Provide the (x, y) coordinate of the cell's center where the given text is located.  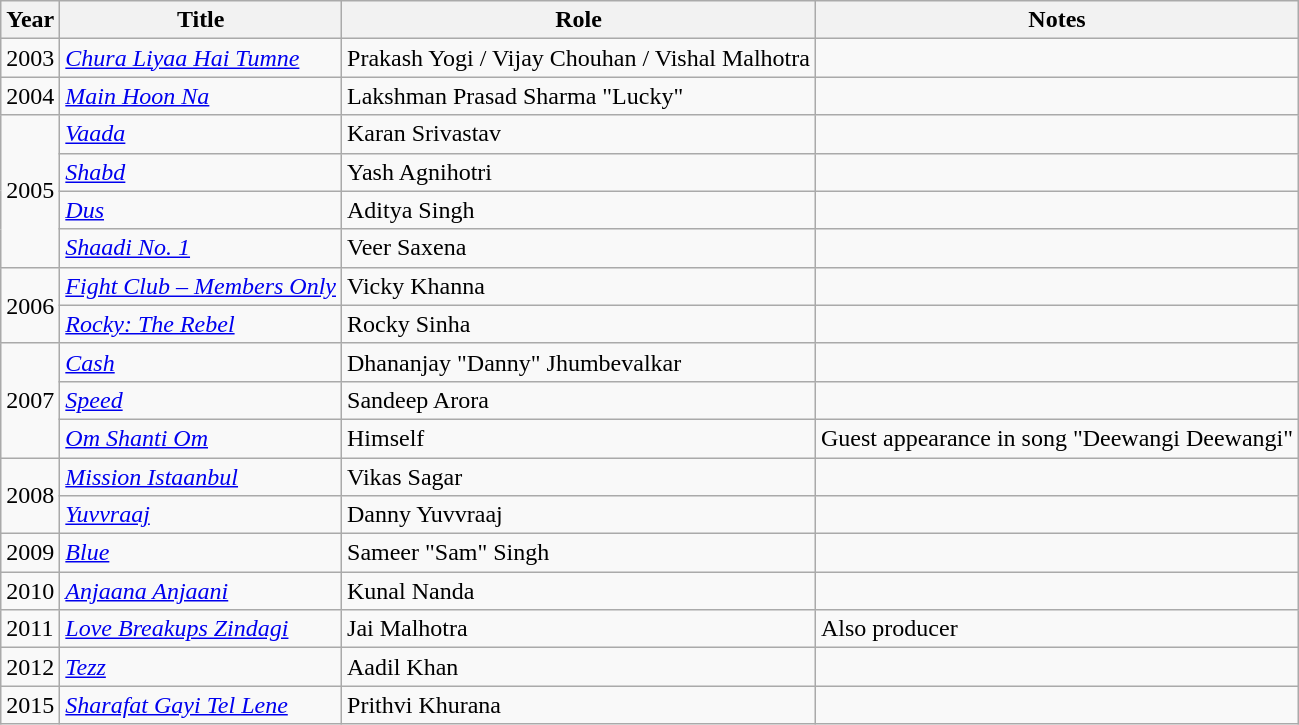
2005 (30, 191)
2010 (30, 591)
Aadil Khan (579, 667)
Veer Saxena (579, 248)
2015 (30, 705)
Fight Club – Members Only (201, 286)
Om Shanti Om (201, 438)
2006 (30, 305)
Vikas Sagar (579, 477)
2007 (30, 400)
2004 (30, 96)
Yuvvraaj (201, 515)
2008 (30, 496)
Speed (201, 400)
Rocky: The Rebel (201, 324)
Blue (201, 553)
Tezz (201, 667)
Dus (201, 210)
Anjaana Anjaani (201, 591)
Jai Malhotra (579, 629)
Prakash Yogi / Vijay Chouhan / Vishal Malhotra (579, 58)
Yash Agnihotri (579, 172)
Also producer (1056, 629)
2011 (30, 629)
Rocky Sinha (579, 324)
Aditya Singh (579, 210)
Sandeep Arora (579, 400)
Mission Istaanbul (201, 477)
Cash (201, 362)
2012 (30, 667)
Year (30, 20)
2003 (30, 58)
Danny Yuvvraaj (579, 515)
Kunal Nanda (579, 591)
Chura Liyaa Hai Tumne (201, 58)
Karan Srivastav (579, 134)
Shabd (201, 172)
Vaada (201, 134)
Notes (1056, 20)
Love Breakups Zindagi (201, 629)
Himself (579, 438)
Title (201, 20)
Sameer "Sam" Singh (579, 553)
Guest appearance in song "Deewangi Deewangi" (1056, 438)
Sharafat Gayi Tel Lene (201, 705)
Prithvi Khurana (579, 705)
Role (579, 20)
Lakshman Prasad Sharma "Lucky" (579, 96)
Shaadi No. 1 (201, 248)
Main Hoon Na (201, 96)
Dhananjay "Danny" Jhumbevalkar (579, 362)
Vicky Khanna (579, 286)
2009 (30, 553)
